Output the (X, Y) coordinate of the center of the cell containing the given text.  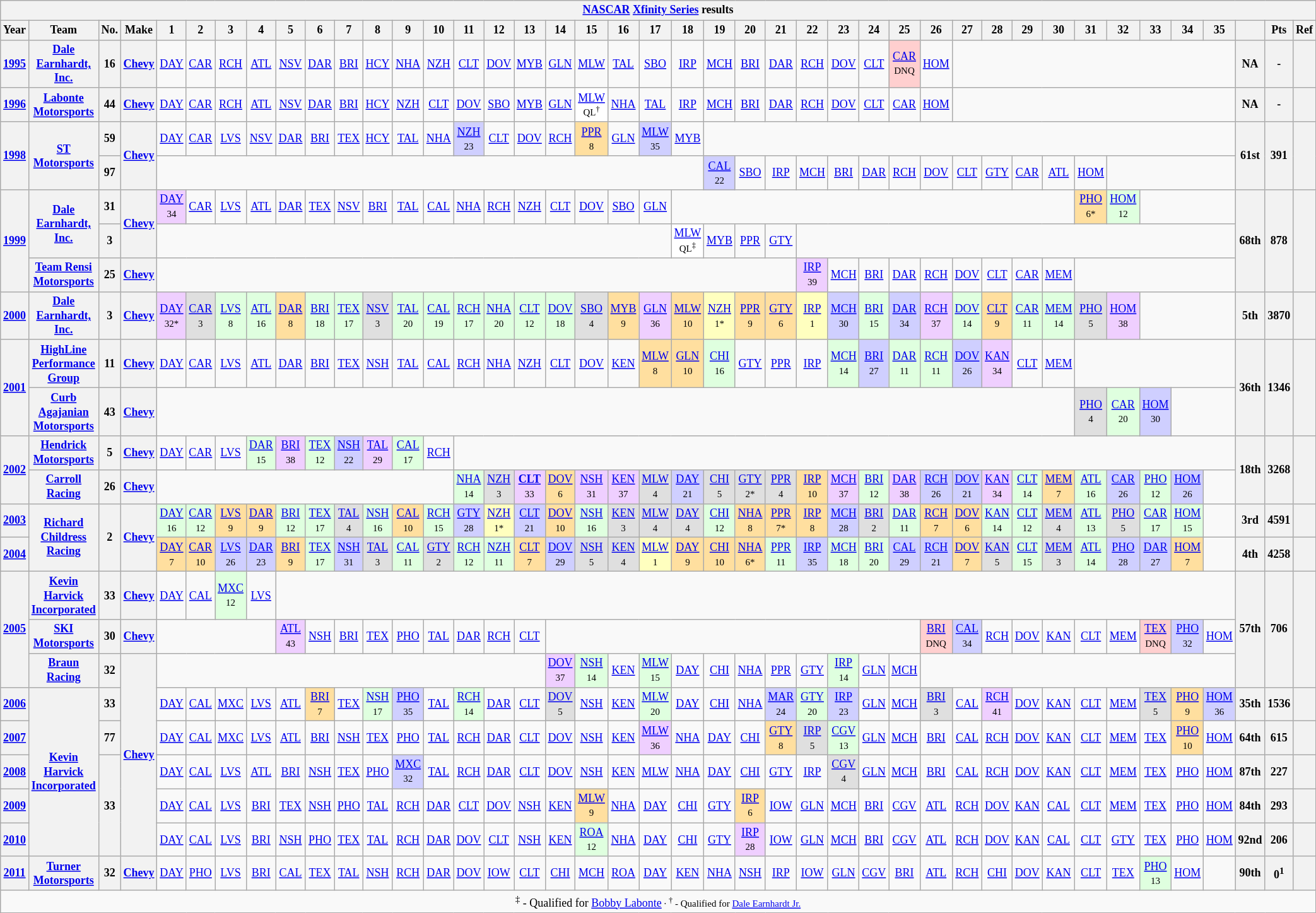
MEM7 (1059, 486)
MCH18 (843, 555)
15 (592, 30)
22 (813, 30)
IRP23 (843, 704)
NSH22 (348, 453)
18th (1250, 469)
PPR11 (781, 555)
BRI38 (290, 453)
NSV3 (377, 315)
DOV18 (560, 315)
1 (172, 30)
NHA8 (750, 521)
DAY34 (172, 207)
CAR17 (1156, 521)
4258 (1279, 555)
14 (560, 30)
2002 (15, 469)
878 (1279, 241)
DAY7 (172, 555)
2006 (15, 704)
18 (688, 30)
CLT9 (997, 315)
4591 (1279, 521)
TAL4 (348, 521)
NSH5 (592, 555)
706 (1279, 629)
PPR8 (592, 139)
1998 (15, 155)
68th (1250, 241)
CAL22 (720, 173)
PHO35 (408, 704)
RCH7 (936, 521)
3268 (1279, 469)
HOM12 (1123, 207)
TAL20 (408, 315)
IRP10 (813, 486)
6 (320, 30)
1999 (15, 241)
92nd (1250, 840)
ROA12 (592, 840)
RCH14 (469, 704)
DOV21 (967, 486)
DAR38 (905, 486)
MEM14 (1059, 315)
PHO28 (1123, 555)
1536 (1279, 704)
DAY32* (172, 315)
NSH17 (377, 704)
RCH17 (469, 315)
Make (139, 30)
MLW20 (655, 704)
HOM7 (1187, 555)
Team (63, 30)
RCH12 (469, 555)
DOV7 (967, 555)
CLT15 (1027, 555)
97 (110, 173)
NSH14 (592, 670)
GTY28 (469, 521)
BRI18 (320, 315)
CARDNQ (905, 64)
MEM4 (1059, 521)
DAR27 (1156, 555)
GTY8 (781, 738)
Ref (1305, 30)
28 (997, 30)
4 (261, 30)
90th (1250, 873)
HOM26 (1187, 486)
01 (1279, 873)
2011 (15, 873)
PHO9 (1187, 704)
DAR15 (261, 453)
1996 (15, 105)
‡ - Qualified for Bobby Labonte · † - Qualified for Dale Earnhardt Jr. (659, 902)
CAL10 (408, 521)
64th (1250, 738)
NHA14 (469, 486)
CLT33 (530, 486)
NZH3 (499, 486)
57th (1250, 629)
CAR12 (201, 521)
PPR9 (750, 315)
BRI3 (936, 704)
KEN4 (623, 555)
19 (720, 30)
MLW1 (655, 555)
GLN36 (655, 315)
Year (15, 30)
10 (439, 30)
TEX12 (320, 453)
MCH28 (843, 521)
23 (843, 30)
Turner Motorsports (63, 873)
CLT14 (1027, 486)
NASCAR Xfinity Series results (659, 10)
DAY21 (688, 486)
391 (1279, 155)
CAL29 (905, 555)
CAR10 (201, 555)
DOV29 (560, 555)
PHO32 (1187, 637)
LVS8 (231, 315)
HighLine Performance Group (63, 363)
CHI16 (720, 363)
2009 (15, 806)
Pts (1279, 30)
IRP14 (843, 670)
MLW15 (655, 670)
BRI20 (874, 555)
IRP1 (813, 315)
MLW8 (655, 363)
PHO12 (1156, 486)
RCH11 (936, 363)
DOV37 (560, 670)
2007 (15, 738)
PHO6* (1091, 207)
PHO4 (1091, 412)
2001 (15, 387)
CLT7 (530, 555)
GLN10 (688, 363)
No. (110, 30)
PPR7* (781, 521)
27 (967, 30)
Team Rensi Motorsports (63, 275)
SBO4 (592, 315)
RCH26 (936, 486)
MLWQL‡ (688, 240)
PHO13 (1156, 873)
2000 (15, 315)
CGV13 (843, 738)
2010 (15, 840)
BRIDNQ (936, 637)
2004 (15, 555)
CAL17 (408, 453)
MEM3 (1059, 555)
CAL34 (967, 637)
GTY20 (813, 704)
35th (1250, 704)
3rd (1250, 521)
RCH21 (936, 555)
20 (750, 30)
TEX5 (1156, 704)
MAR24 (781, 704)
615 (1279, 738)
TEXDNQ (1156, 637)
DAR9 (261, 521)
77 (110, 738)
DOV5 (560, 704)
12 (499, 30)
RCH41 (997, 704)
MLW10 (688, 315)
206 (1279, 840)
1346 (1279, 387)
MLWQL† (592, 105)
DAR8 (290, 315)
BRI27 (874, 363)
DAY16 (172, 521)
BRI9 (290, 555)
34 (1187, 30)
ATL13 (1091, 521)
KEN37 (623, 486)
CAR26 (1123, 486)
2008 (15, 772)
NHA6* (750, 555)
Hendrick Motorsports (63, 453)
ATL43 (290, 637)
CAL11 (408, 555)
NZH11 (499, 555)
227 (1279, 772)
8 (377, 30)
MCH14 (843, 363)
KAN14 (997, 521)
293 (1279, 806)
BRI15 (874, 315)
CAR20 (1123, 412)
1995 (15, 64)
84th (1250, 806)
IRP35 (813, 555)
44 (110, 105)
24 (874, 30)
HOM36 (1220, 704)
2003 (15, 521)
CHI10 (720, 555)
3870 (1279, 315)
HOM15 (1187, 521)
MYB9 (623, 315)
CAL19 (439, 315)
MXC32 (408, 772)
PHO10 (1187, 738)
DOV14 (967, 315)
Labonte Motorsports (63, 105)
7 (348, 30)
RCH37 (936, 315)
DAY9 (688, 555)
59 (110, 139)
21 (781, 30)
Carroll Racing (63, 486)
NZH23 (469, 139)
ROA (623, 873)
43 (110, 412)
DAY4 (688, 521)
TAL3 (377, 555)
87th (1250, 772)
17 (655, 30)
IRP28 (750, 840)
HOM30 (1156, 412)
BRI7 (320, 704)
MCH37 (843, 486)
IRP8 (813, 521)
RCH15 (439, 521)
MLW36 (655, 738)
GTY6 (781, 315)
Richard Childress Racing (63, 538)
PPR4 (781, 486)
4th (1250, 555)
GTY2 (439, 555)
LVS26 (231, 555)
MLW9 (592, 806)
ATL14 (1091, 555)
LVS9 (231, 521)
9 (408, 30)
5th (1250, 315)
61st (1250, 155)
CHI5 (720, 486)
36th (1250, 387)
IRP5 (813, 738)
MXC12 (231, 595)
DAR23 (261, 555)
GTY2* (750, 486)
29 (1027, 30)
DOV26 (967, 363)
BRI2 (874, 521)
CLT21 (530, 521)
KAN5 (997, 555)
IRP39 (813, 275)
MLW35 (655, 139)
CAR11 (1027, 315)
2005 (15, 629)
35 (1220, 30)
IRP6 (750, 806)
TAL29 (377, 453)
SKI Motorsports (63, 637)
DOV10 (560, 521)
Curb Agajanian Motorsports (63, 412)
13 (530, 30)
ST Motorsports (63, 155)
Braun Racing (63, 670)
CHI12 (720, 521)
KEN3 (623, 521)
HOM38 (1123, 315)
CAR3 (201, 315)
DAR34 (905, 315)
CGV4 (843, 772)
MCH30 (843, 315)
NHA20 (499, 315)
